Find where the given text appears and provide that cell's center as (X, Y) coordinate. 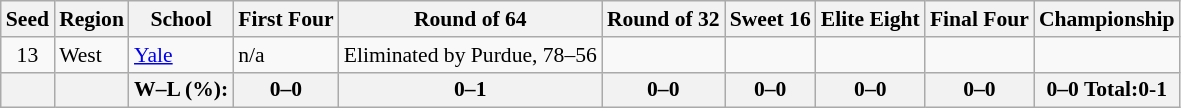
Championship (1107, 19)
First Four (286, 19)
School (181, 19)
Round of 32 (664, 19)
Round of 64 (470, 19)
Yale (181, 55)
Eliminated by Purdue, 78–56 (470, 55)
n/a (286, 55)
0–1 (470, 90)
13 (28, 55)
Seed (28, 19)
West (92, 55)
Region (92, 19)
Sweet 16 (770, 19)
W–L (%): (181, 90)
0–0 Total:0-1 (1107, 90)
Final Four (980, 19)
Elite Eight (870, 19)
